Search for the cell housing the specified text and yield its (X, Y) center coordinate. 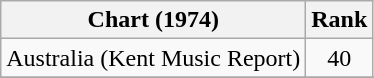
Rank (340, 20)
Chart (1974) (154, 20)
40 (340, 58)
Australia (Kent Music Report) (154, 58)
